Return [x, y] of the center of cell containing provided text 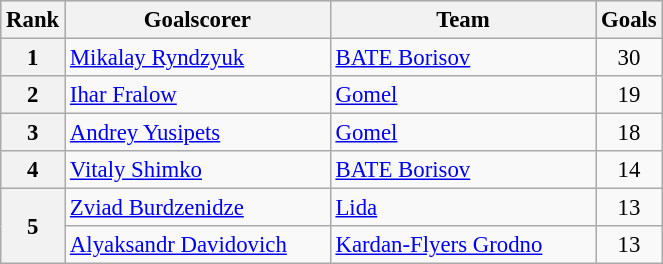
3 [33, 133]
Rank [33, 20]
1 [33, 58]
4 [33, 170]
5 [33, 226]
Kardan-Flyers Grodno [463, 245]
19 [629, 95]
Ihar Fralow [198, 95]
14 [629, 170]
Team [463, 20]
Vitaly Shimko [198, 170]
18 [629, 133]
Lida [463, 208]
30 [629, 58]
Zviad Burdzenidze [198, 208]
Mikalay Ryndzyuk [198, 58]
2 [33, 95]
Alyaksandr Davidovich [198, 245]
Goals [629, 20]
Goalscorer [198, 20]
Andrey Yusipets [198, 133]
